Extract the [x, y] coordinate from the center of the cell holding the provided text.  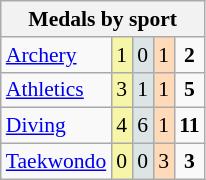
5 [190, 90]
11 [190, 126]
Medals by sport [103, 19]
Athletics [56, 90]
Archery [56, 55]
6 [142, 126]
Diving [56, 126]
4 [122, 126]
Taekwondo [56, 162]
2 [190, 55]
